Determine the [X, Y] coordinate at the center of the cell enclosing the given text.  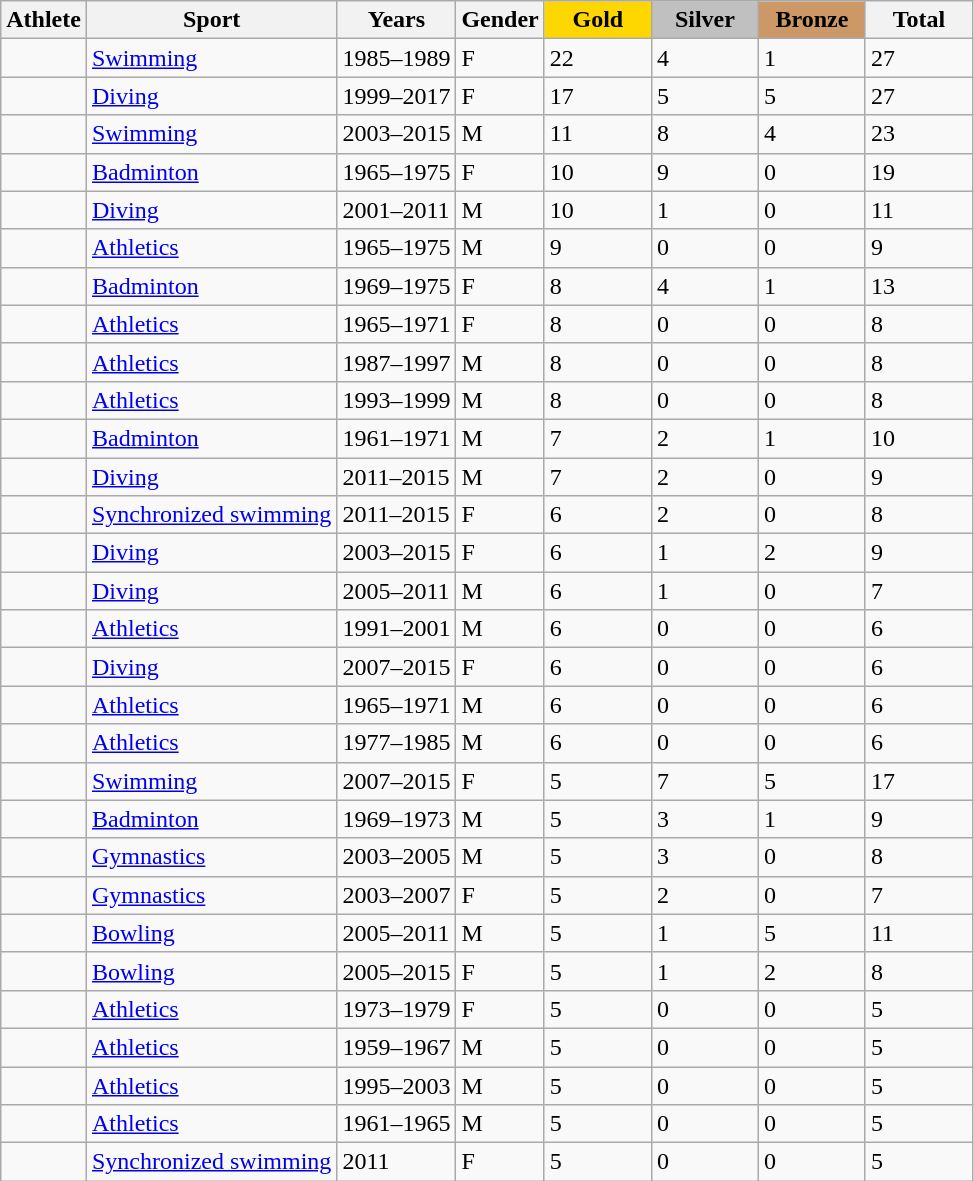
Athlete [44, 20]
19 [918, 172]
2005–2015 [396, 971]
1961–1971 [396, 438]
1961–1965 [396, 1124]
1973–1979 [396, 1009]
2003–2005 [396, 857]
1959–1967 [396, 1047]
Years [396, 20]
1993–1999 [396, 400]
1977–1985 [396, 743]
Gold [598, 20]
1969–1975 [396, 286]
1995–2003 [396, 1085]
2003–2007 [396, 895]
1987–1997 [396, 362]
Silver [704, 20]
1969–1973 [396, 819]
1985–1989 [396, 58]
Gender [500, 20]
Total [918, 20]
22 [598, 58]
Bronze [812, 20]
13 [918, 286]
2001–2011 [396, 210]
23 [918, 134]
1999–2017 [396, 96]
1991–2001 [396, 629]
Sport [211, 20]
2011 [396, 1162]
